Extract the [x, y] coordinate from the center of the cell holding the provided text.  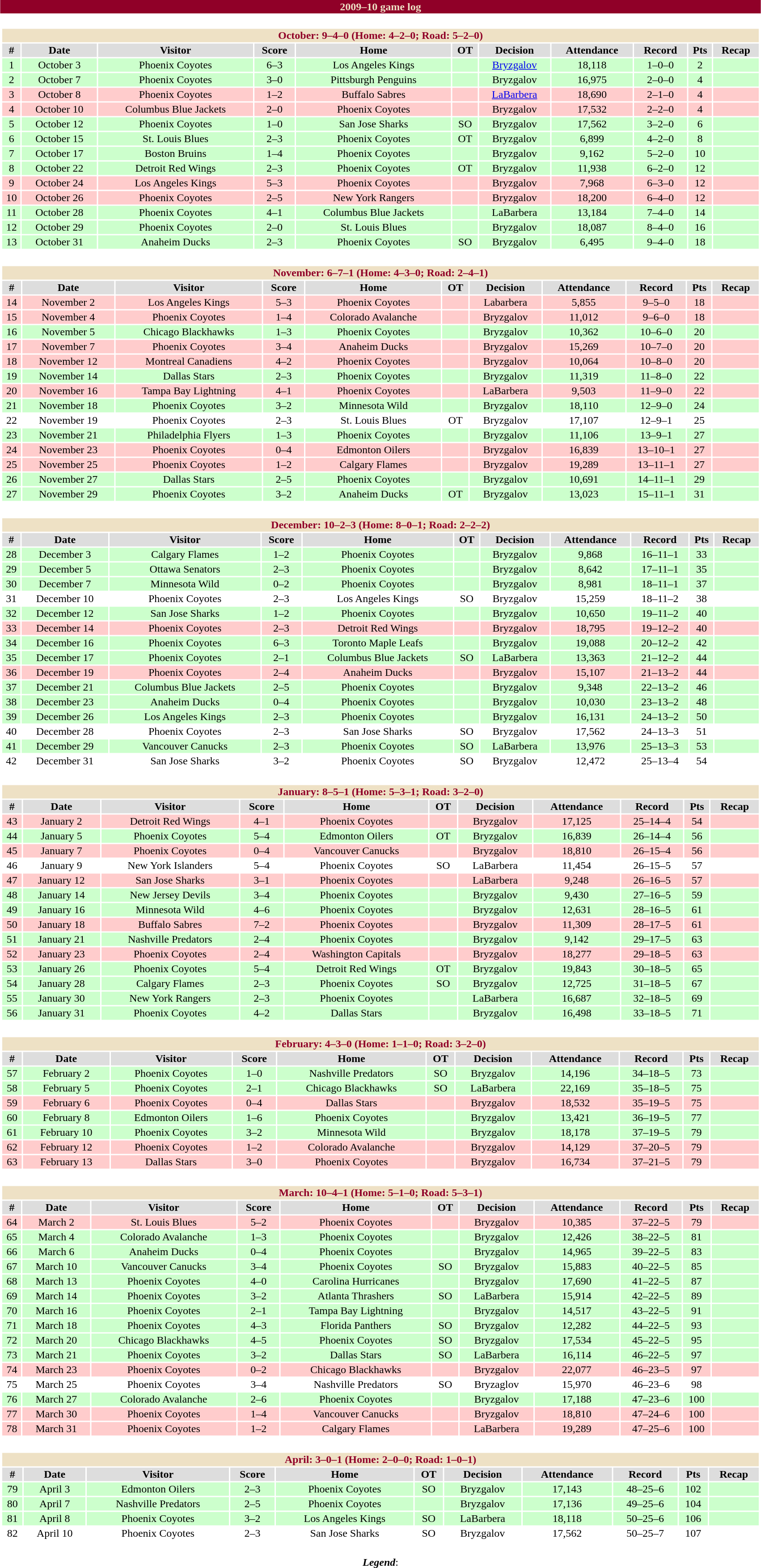
February 10 [66, 1132]
February 8 [66, 1118]
37–21–5 [651, 1162]
November 4 [68, 317]
12,472 [590, 761]
5–2 [258, 1222]
45–22–5 [651, 1340]
12–9–0 [656, 405]
January 9 [61, 866]
17,188 [577, 1399]
Washington Capitals [356, 954]
February: 4–3–0 (Home: 1–1–0; Road: 3–2–0) [380, 1044]
October 28 [59, 212]
32–18–5 [652, 998]
106 [693, 1518]
3 [12, 94]
December 5 [65, 569]
10,030 [590, 702]
Ottawa Senators [185, 569]
11,319 [583, 376]
November 19 [68, 421]
13,363 [590, 658]
November 12 [68, 362]
15–11–1 [656, 494]
January 21 [61, 939]
February 13 [66, 1162]
27–16–5 [652, 895]
13–9–1 [656, 435]
11,938 [592, 169]
93 [697, 1325]
15,914 [577, 1296]
12,426 [577, 1237]
9,430 [577, 895]
21 [12, 405]
1–0–0 [660, 65]
12–9–1 [656, 421]
95 [697, 1340]
16,734 [575, 1162]
March 23 [56, 1370]
15,269 [583, 346]
New Jersey Devils [170, 895]
October 12 [59, 124]
April 7 [55, 1504]
25–13–3 [660, 746]
10–7–0 [656, 346]
January 12 [61, 880]
66 [12, 1252]
22–13–2 [660, 687]
14,517 [577, 1311]
February 2 [66, 1073]
12,631 [577, 910]
November 14 [68, 376]
8,642 [590, 569]
2–6 [258, 1399]
Carolina Hurricanes [356, 1281]
December 14 [65, 628]
76 [12, 1399]
17 [12, 346]
42–22–5 [651, 1296]
6,495 [592, 242]
50–25–7 [645, 1534]
6–4–0 [660, 198]
9 [12, 183]
70 [12, 1311]
15 [12, 317]
12,282 [577, 1325]
18,200 [592, 198]
November 18 [68, 405]
March 18 [56, 1325]
11,012 [583, 317]
18,795 [590, 628]
December 29 [65, 746]
13–11–1 [656, 464]
March 30 [56, 1414]
16–11–1 [660, 555]
9,142 [577, 939]
16,498 [577, 1013]
89 [697, 1296]
December: 10–2–3 (Home: 8–0–1; Road: 2–2–2) [380, 525]
18–11–1 [660, 584]
October: 9–4–0 (Home: 4–2–0; Road: 5–2–0) [380, 35]
68 [12, 1281]
March 27 [56, 1399]
7 [12, 153]
Labarbera [505, 303]
15,107 [590, 673]
50–25–6 [645, 1518]
2–1–0 [660, 94]
37–19–5 [651, 1132]
9,503 [583, 391]
18,690 [592, 94]
December 16 [65, 643]
17,125 [577, 821]
5 [12, 124]
January 5 [61, 836]
January 2 [61, 821]
12,725 [577, 984]
23–13–2 [660, 702]
November 5 [68, 332]
14,196 [575, 1073]
6,899 [592, 139]
7,968 [592, 183]
15,259 [590, 599]
4–0 [258, 1281]
October 10 [59, 110]
October 24 [59, 183]
19,843 [577, 969]
107 [693, 1534]
January 26 [61, 969]
33–18–5 [652, 1013]
80 [13, 1504]
December 26 [65, 717]
10–8–0 [656, 362]
26–16–5 [652, 880]
39–22–5 [651, 1252]
29–18–5 [652, 954]
9–6–0 [656, 317]
December 7 [65, 584]
December 17 [65, 658]
21–13–2 [660, 673]
18–11–2 [660, 599]
March 21 [56, 1355]
36–19–5 [651, 1118]
16,975 [592, 80]
January 18 [61, 925]
November 7 [68, 346]
22,169 [575, 1088]
11,454 [577, 866]
43 [12, 821]
October 15 [59, 139]
January 7 [61, 851]
December 3 [65, 555]
37–20–5 [651, 1147]
8,981 [590, 584]
10,385 [577, 1222]
82 [13, 1534]
December 23 [65, 702]
8–4–0 [660, 228]
2009–10 game log [380, 7]
February 6 [66, 1103]
11,106 [583, 435]
28 [11, 555]
October 17 [59, 153]
17–11–1 [660, 569]
11–8–0 [656, 376]
3–2–0 [660, 124]
4–2–0 [660, 139]
48–25–6 [645, 1489]
52 [12, 954]
18,110 [583, 405]
38–22–5 [651, 1237]
10,650 [590, 614]
November 27 [68, 480]
20–12–2 [660, 643]
7–2 [262, 925]
30–18–5 [652, 969]
Boston Bruins [175, 153]
31–18–5 [652, 984]
104 [693, 1504]
March 4 [56, 1237]
102 [693, 1489]
40–22–5 [651, 1266]
March 16 [56, 1311]
January: 8–5–1 (Home: 5–3–1; Road: 3–2–0) [380, 792]
44–22–5 [651, 1325]
Philadelphia Flyers [189, 435]
49–25–6 [645, 1504]
4–3 [258, 1325]
6–3–0 [660, 183]
January 16 [61, 910]
Atlanta Thrashers [356, 1296]
December 19 [65, 673]
41–22–5 [651, 1281]
9–5–0 [656, 303]
30 [11, 584]
4–6 [262, 910]
December 28 [65, 732]
10,064 [583, 362]
17,107 [583, 421]
December 31 [65, 761]
22,077 [577, 1370]
2–0–0 [660, 80]
10,691 [583, 480]
March: 10–4–1 (Home: 5–1–0; Road: 5–3–1) [380, 1193]
January 28 [61, 984]
December 12 [65, 614]
1 [12, 65]
9,248 [577, 880]
64 [12, 1222]
January 30 [61, 998]
October 3 [59, 65]
March 25 [56, 1384]
39 [11, 717]
19–12–2 [660, 628]
November 23 [68, 450]
18,277 [577, 954]
17,532 [592, 110]
13,023 [583, 494]
91 [697, 1311]
78 [12, 1429]
October 26 [59, 198]
March 20 [56, 1340]
January 14 [61, 895]
October 22 [59, 169]
36 [11, 673]
October 31 [59, 242]
March 6 [56, 1252]
37–22–5 [651, 1222]
47–23–6 [651, 1399]
13–10–1 [656, 450]
April: 3–0–1 (Home: 2–0–0; Road: 1–0–1) [380, 1459]
28–16–5 [652, 910]
April 3 [55, 1489]
32 [11, 614]
9,162 [592, 153]
18,087 [592, 228]
17,534 [577, 1340]
March 2 [56, 1222]
November 16 [68, 391]
March 10 [56, 1266]
9,868 [590, 555]
March 13 [56, 1281]
October 7 [59, 80]
16,687 [577, 998]
25–14–4 [652, 821]
13,184 [592, 212]
New York Islanders [170, 866]
February 12 [66, 1147]
11,309 [577, 925]
1–6 [254, 1118]
10,362 [583, 332]
9,348 [590, 687]
35–19–5 [651, 1103]
60 [12, 1118]
72 [12, 1340]
14–11–1 [656, 480]
46–23–6 [651, 1384]
14,129 [575, 1147]
16,131 [590, 717]
March 31 [56, 1429]
13,421 [575, 1118]
April 8 [55, 1518]
25–13–4 [660, 761]
26–15–5 [652, 866]
23 [12, 435]
5,855 [583, 303]
47 [12, 880]
46–23–5 [651, 1370]
Toronto Maple Leafs [377, 643]
October 29 [59, 228]
19–11–2 [660, 614]
6–2–0 [660, 169]
45 [12, 851]
41 [11, 746]
74 [12, 1370]
35–18–5 [651, 1088]
February 5 [66, 1088]
24–13–2 [660, 717]
5–2–0 [660, 153]
13 [12, 242]
21–12–2 [660, 658]
March 14 [56, 1296]
December 10 [65, 599]
January 31 [61, 1013]
2–2–0 [660, 110]
16,114 [577, 1355]
December 21 [65, 687]
47–25–6 [651, 1429]
34–18–5 [651, 1073]
34 [11, 643]
9–4–0 [660, 242]
26–14–4 [652, 836]
13,976 [590, 746]
49 [12, 910]
November 2 [68, 303]
58 [12, 1088]
87 [697, 1281]
15,883 [577, 1266]
October 8 [59, 94]
November 25 [68, 464]
26–15–4 [652, 851]
18,178 [575, 1132]
10–6–0 [656, 332]
19,088 [590, 643]
November 29 [68, 494]
November 21 [68, 435]
11–9–0 [656, 391]
11 [12, 212]
18,532 [575, 1103]
29–17–5 [652, 939]
November: 6–7–1 (Home: 4–3–0; Road: 2–4–1) [380, 273]
24–13–3 [660, 732]
January 23 [61, 954]
4–5 [258, 1340]
Montreal Canadiens [189, 362]
46–22–5 [651, 1355]
26 [12, 480]
98 [697, 1384]
Florida Panthers [356, 1325]
85 [697, 1266]
3–1 [262, 880]
19 [12, 376]
Bryzaglov [497, 1384]
April 10 [55, 1534]
83 [697, 1252]
55 [12, 998]
47–24–6 [651, 1414]
Pittsburgh Penguins [373, 80]
28–17–5 [652, 925]
7–4–0 [660, 212]
15,970 [577, 1384]
62 [12, 1147]
14,965 [577, 1252]
17,690 [577, 1281]
17,143 [567, 1489]
17,136 [567, 1504]
43–22–5 [651, 1311]
